Find where the given text appears and provide that cell's center as [x, y] coordinate. 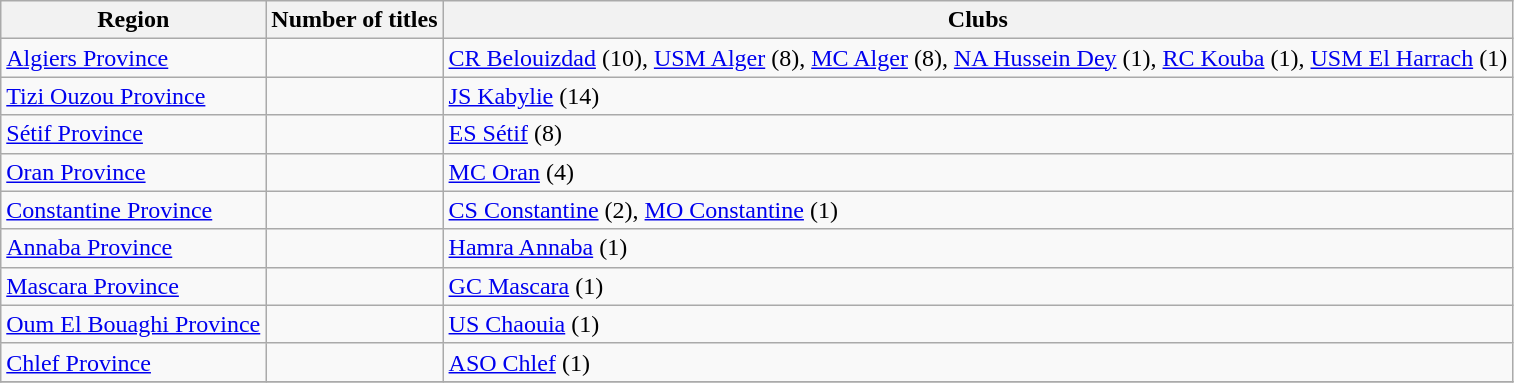
Oum El Bouaghi Province [134, 324]
GC Mascara (1) [978, 286]
Algiers Province [134, 58]
Tizi Ouzou Province [134, 96]
Oran Province [134, 172]
Hamra Annaba (1) [978, 248]
Annaba Province [134, 248]
Mascara Province [134, 286]
ASO Chlef (1) [978, 362]
US Chaouia (1) [978, 324]
JS Kabylie (14) [978, 96]
CR Belouizdad (10), USM Alger (8), MC Alger (8), NA Hussein Dey (1), RC Kouba (1), USM El Harrach (1) [978, 58]
Chlef Province [134, 362]
Number of titles [354, 20]
CS Constantine (2), MO Constantine (1) [978, 210]
MC Oran (4) [978, 172]
Constantine Province [134, 210]
ES Sétif (8) [978, 134]
Sétif Province [134, 134]
Region [134, 20]
Clubs [978, 20]
